Pinpoint the cell where the given text exists, returning its (X, Y) midpoint coordinate. 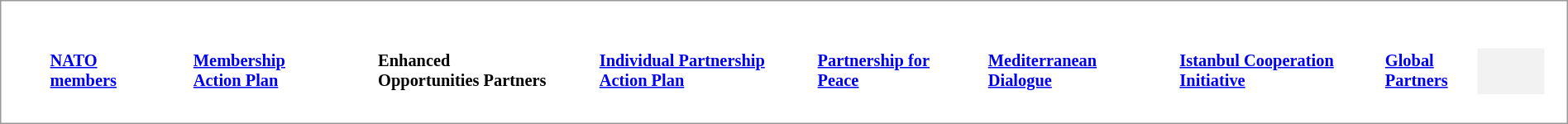
Mediterranean Dialogue (1060, 71)
Istanbul Cooperation Initiative (1259, 71)
Partnership for Peace (880, 71)
Membership Action Plan (262, 71)
Global Partners (1430, 71)
Enhanced Opportunities Partners (465, 71)
NATO members (98, 71)
Individual Partnership Action Plan (685, 71)
